Capture the cell that displays the provided text and extract its [x, y] central coordinate. 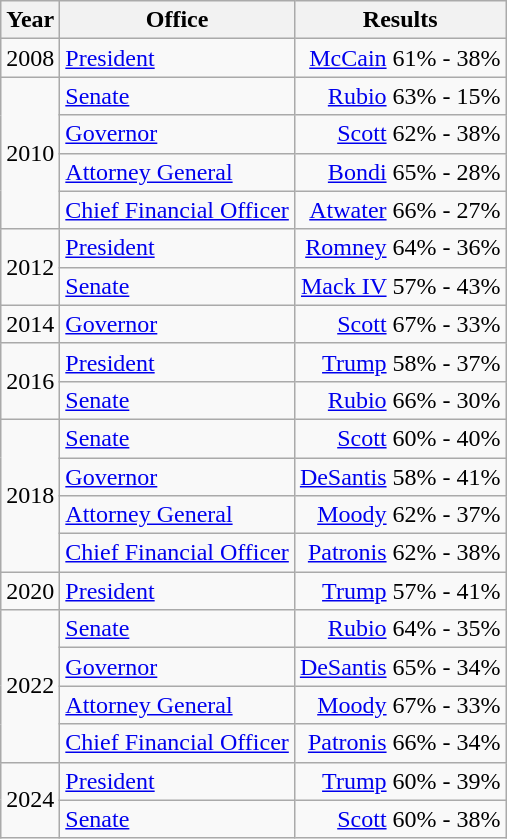
Moody 62% - 37% [400, 515]
Trump 57% - 41% [400, 591]
Romney 64% - 36% [400, 248]
Year [30, 20]
2016 [30, 381]
McCain 61% - 38% [400, 58]
Scott 60% - 40% [400, 438]
2018 [30, 495]
Atwater 66% - 27% [400, 210]
DeSantis 58% - 41% [400, 477]
Patronis 62% - 38% [400, 553]
Office [178, 20]
Moody 67% - 33% [400, 705]
2024 [30, 800]
2022 [30, 686]
Bondi 65% - 28% [400, 172]
Rubio 63% - 15% [400, 96]
2008 [30, 58]
Scott 60% - 38% [400, 819]
Trump 58% - 37% [400, 362]
2012 [30, 267]
Mack IV 57% - 43% [400, 286]
Rubio 64% - 35% [400, 629]
Scott 62% - 38% [400, 134]
Results [400, 20]
2020 [30, 591]
DeSantis 65% - 34% [400, 667]
2010 [30, 153]
Rubio 66% - 30% [400, 400]
Patronis 66% - 34% [400, 743]
Scott 67% - 33% [400, 324]
2014 [30, 324]
Trump 60% - 39% [400, 781]
